Determine the [X, Y] coordinate at the center of the cell enclosing the given text.  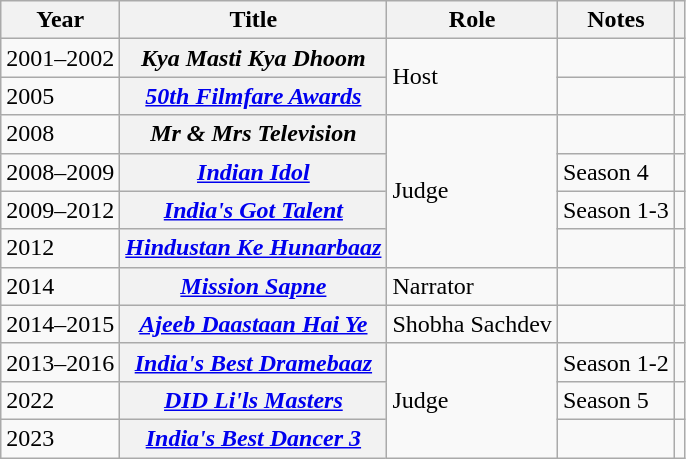
2009–2012 [60, 210]
Season 4 [616, 172]
India's Best Dancer 3 [254, 438]
Title [254, 20]
Season 5 [616, 400]
Season 1-3 [616, 210]
India's Got Talent [254, 210]
2008–2009 [60, 172]
India's Best Dramebaaz [254, 362]
Hindustan Ke Hunarbaaz [254, 248]
2005 [60, 96]
Kya Masti Kya Dhoom [254, 58]
2023 [60, 438]
Year [60, 20]
Narrator [472, 286]
Season 1-2 [616, 362]
Mission Sapne [254, 286]
2001–2002 [60, 58]
2012 [60, 248]
50th Filmfare Awards [254, 96]
2008 [60, 134]
2014–2015 [60, 324]
Host [472, 77]
2013–2016 [60, 362]
Notes [616, 20]
Shobha Sachdev [472, 324]
Mr & Mrs Television [254, 134]
Indian Idol [254, 172]
2014 [60, 286]
DID Li'ls Masters [254, 400]
Role [472, 20]
Ajeeb Daastaan Hai Ye [254, 324]
2022 [60, 400]
